Output the [X, Y] coordinate of the center of the cell containing the given text.  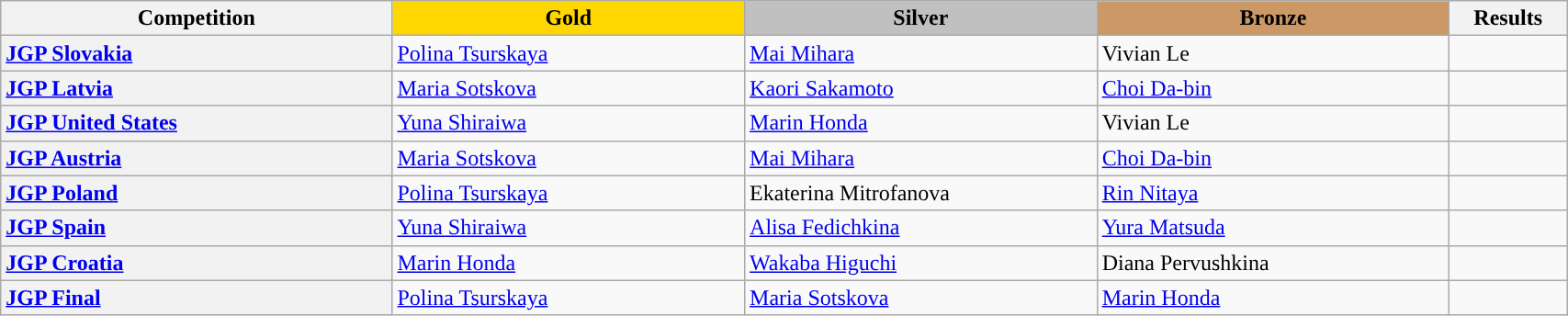
JGP Slovakia [197, 53]
Bronze [1273, 18]
Wakaba Higuchi [921, 263]
Results [1508, 18]
JGP Latvia [197, 88]
JGP Spain [197, 228]
Silver [921, 18]
JGP Austria [197, 158]
Ekaterina Mitrofanova [921, 193]
JGP Poland [197, 193]
Kaori Sakamoto [921, 88]
JGP Final [197, 298]
Yura Matsuda [1273, 228]
Competition [197, 18]
JGP United States [197, 123]
Gold [569, 18]
Rin Nitaya [1273, 193]
Diana Pervushkina [1273, 263]
Alisa Fedichkina [921, 228]
JGP Croatia [197, 263]
